Return the (X, Y) coordinate for the center point of the cell that contains the specified text.  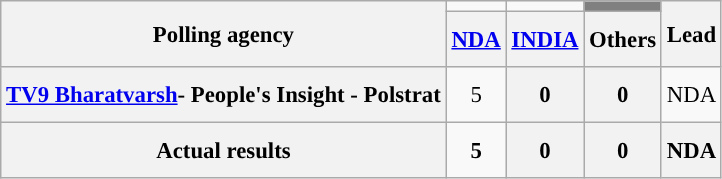
Actual results (224, 151)
Others (623, 40)
TV9 Bharatvarsh- People's Insight - Polstrat (224, 95)
Polling agency (224, 34)
INDIA (545, 40)
Lead (691, 34)
